For the text-containing cell, return its midpoint in (X, Y) coordinate format. 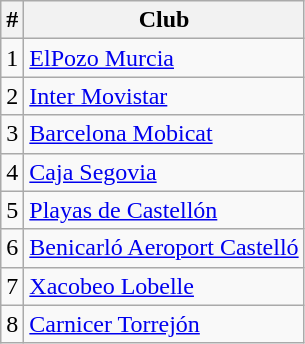
Benicarló Aeroport Castelló (164, 248)
3 (12, 134)
2 (12, 96)
Carnicer Torrejón (164, 324)
6 (12, 248)
# (12, 20)
7 (12, 286)
8 (12, 324)
4 (12, 172)
Club (164, 20)
Caja Segovia (164, 172)
Barcelona Mobicat (164, 134)
5 (12, 210)
ElPozo Murcia (164, 58)
Inter Movistar (164, 96)
1 (12, 58)
Xacobeo Lobelle (164, 286)
Playas de Castellón (164, 210)
